Determine the [X, Y] coordinate at the center of the cell enclosing the given text.  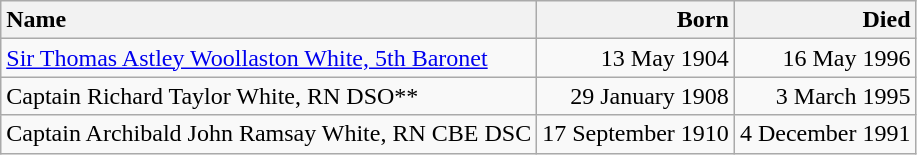
13 May 1904 [636, 58]
29 January 1908 [636, 96]
Name [269, 20]
Born [636, 20]
3 March 1995 [825, 96]
Died [825, 20]
16 May 1996 [825, 58]
Captain Richard Taylor White, RN DSO** [269, 96]
Sir Thomas Astley Woollaston White, 5th Baronet [269, 58]
Captain Archibald John Ramsay White, RN CBE DSC [269, 134]
4 December 1991 [825, 134]
17 September 1910 [636, 134]
